Locate the cell with the specified text and output its [x, y] center coordinate. 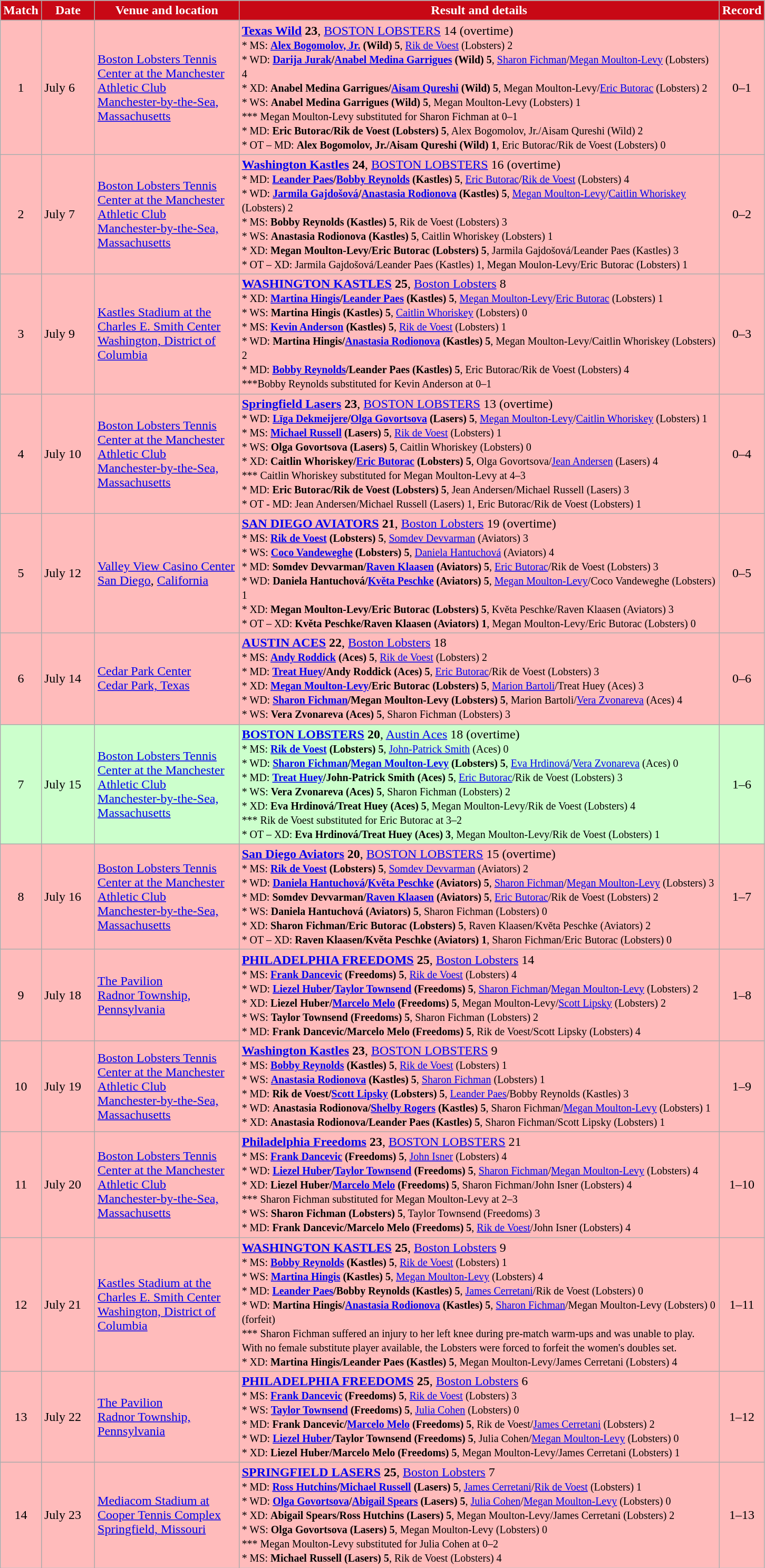
12 [21, 1304]
14 [21, 1515]
Mediacom Stadium at Cooper Tennis ComplexSpringfield, Missouri [167, 1515]
2 [21, 214]
1–9 [742, 1086]
9 [21, 995]
July 20 [67, 1184]
July 12 [67, 573]
July 7 [67, 214]
1–6 [742, 784]
0–5 [742, 573]
1–11 [742, 1304]
0–4 [742, 453]
3 [21, 334]
July 9 [67, 334]
1 [21, 87]
Venue and location [167, 11]
Result and details [479, 11]
10 [21, 1086]
0–2 [742, 214]
July 14 [67, 679]
Match [21, 11]
0–1 [742, 87]
1–10 [742, 1184]
1–7 [742, 897]
13 [21, 1417]
Cedar Park CenterCedar Park, Texas [167, 679]
July 16 [67, 897]
Record [742, 11]
Date [67, 11]
July 21 [67, 1304]
July 19 [67, 1086]
5 [21, 573]
July 18 [67, 995]
6 [21, 679]
8 [21, 897]
4 [21, 453]
July 23 [67, 1515]
July 22 [67, 1417]
7 [21, 784]
0–3 [742, 334]
Valley View Casino CenterSan Diego, California [167, 573]
1–12 [742, 1417]
11 [21, 1184]
July 10 [67, 453]
1–13 [742, 1515]
1–8 [742, 995]
July 15 [67, 784]
July 6 [67, 87]
0–6 [742, 679]
